Pinpoint the cell where the given text exists, returning its [X, Y] midpoint coordinate. 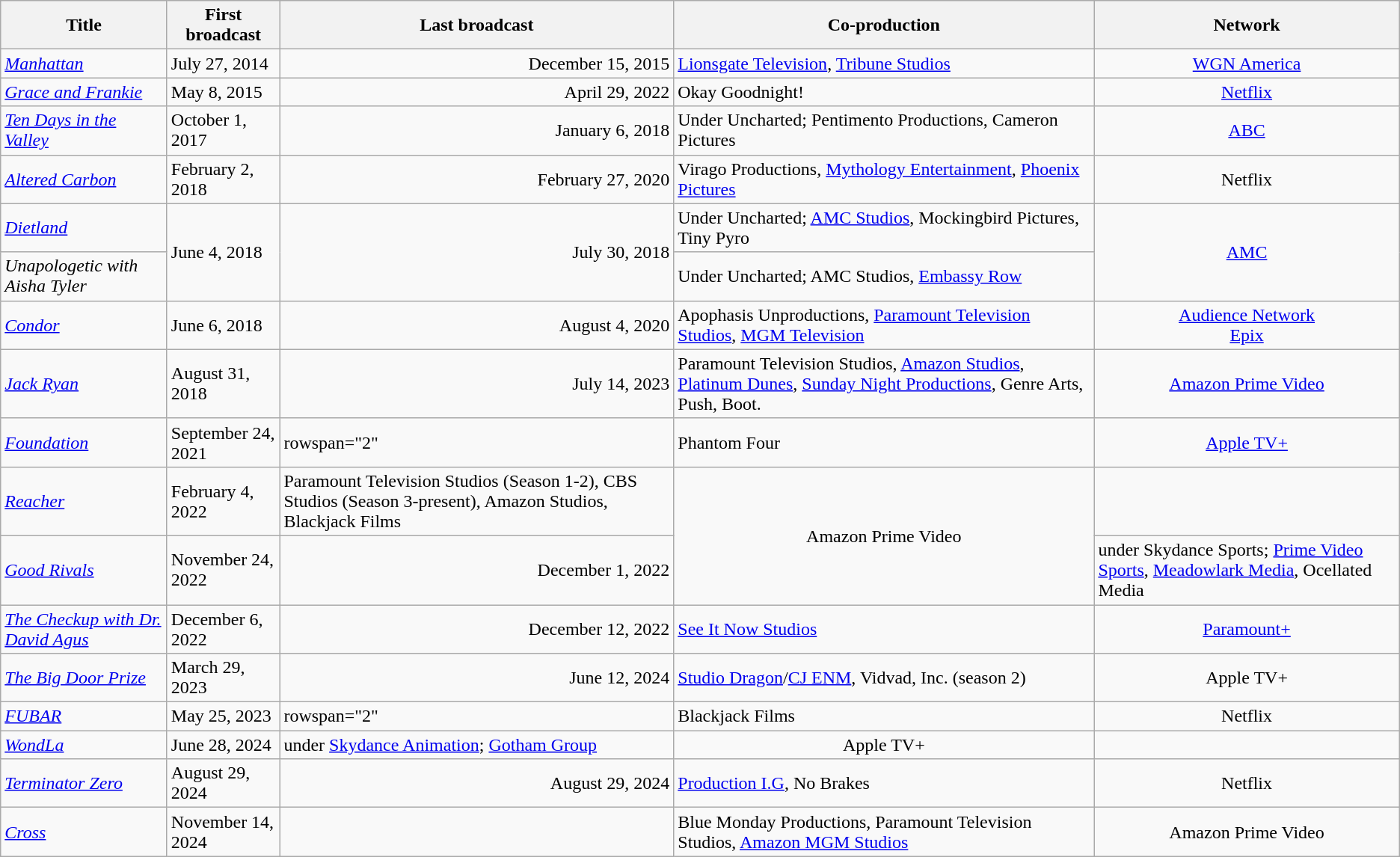
December 6, 2022 [223, 628]
Jack Ryan [84, 384]
See It Now Studios [884, 628]
AMC [1247, 252]
October 1, 2017 [223, 130]
WGN America [1247, 64]
May 8, 2015 [223, 92]
Paramount+ [1247, 628]
Altered Carbon [84, 179]
June 4, 2018 [223, 252]
Last broadcast [477, 25]
First broadcast [223, 25]
March 29, 2023 [223, 678]
November 24, 2022 [223, 570]
FUBAR [84, 716]
December 1, 2022 [477, 570]
Foundation [84, 443]
April 29, 2022 [477, 92]
August 4, 2020 [477, 325]
Good Rivals [84, 570]
Virago Productions, Mythology Entertainment, Phoenix Pictures [884, 179]
January 6, 2018 [477, 130]
Title [84, 25]
February 4, 2022 [223, 501]
Paramount Television Studios, Amazon Studios, Platinum Dunes, Sunday Night Productions, Genre Arts, Push, Boot. [884, 384]
Co-production [884, 25]
February 27, 2020 [477, 179]
July 27, 2014 [223, 64]
ABC [1247, 130]
July 30, 2018 [477, 252]
Grace and Frankie [84, 92]
The Checkup with Dr. David Agus [84, 628]
Under Uncharted; Pentimento Productions, Cameron Pictures [884, 130]
Phantom Four [884, 443]
Paramount Television Studios (Season 1-2), CBS Studios (Season 3-present), Amazon Studios, Blackjack Films [477, 501]
Under Uncharted; AMC Studios, Mockingbird Pictures, Tiny Pyro [884, 227]
Blackjack Films [884, 716]
Cross [84, 832]
Okay Goodnight! [884, 92]
December 15, 2015 [477, 64]
Dietland [84, 227]
July 14, 2023 [477, 384]
Audience NetworkEpix [1247, 325]
Blue Monday Productions, Paramount Television Studios, Amazon MGM Studios [884, 832]
June 6, 2018 [223, 325]
Terminator Zero [84, 784]
Under Uncharted; AMC Studios, Embassy Row [884, 277]
Network [1247, 25]
WondLa [84, 745]
Production I.G, No Brakes [884, 784]
Unapologetic with Aisha Tyler [84, 277]
September 24, 2021 [223, 443]
May 25, 2023 [223, 716]
June 28, 2024 [223, 745]
under Skydance Animation; Gotham Group [477, 745]
Apophasis Unproductions, Paramount Television Studios, MGM Television [884, 325]
The Big Door Prize [84, 678]
February 2, 2018 [223, 179]
June 12, 2024 [477, 678]
Manhattan [84, 64]
Condor [84, 325]
Reacher [84, 501]
Ten Days in the Valley [84, 130]
November 14, 2024 [223, 832]
Studio Dragon/CJ ENM, Vidvad, Inc. (season 2) [884, 678]
August 31, 2018 [223, 384]
under Skydance Sports; Prime Video Sports, Meadowlark Media, Ocellated Media [1247, 570]
Lionsgate Television, Tribune Studios [884, 64]
December 12, 2022 [477, 628]
